Capture the cell that displays the provided text and extract its (X, Y) central coordinate. 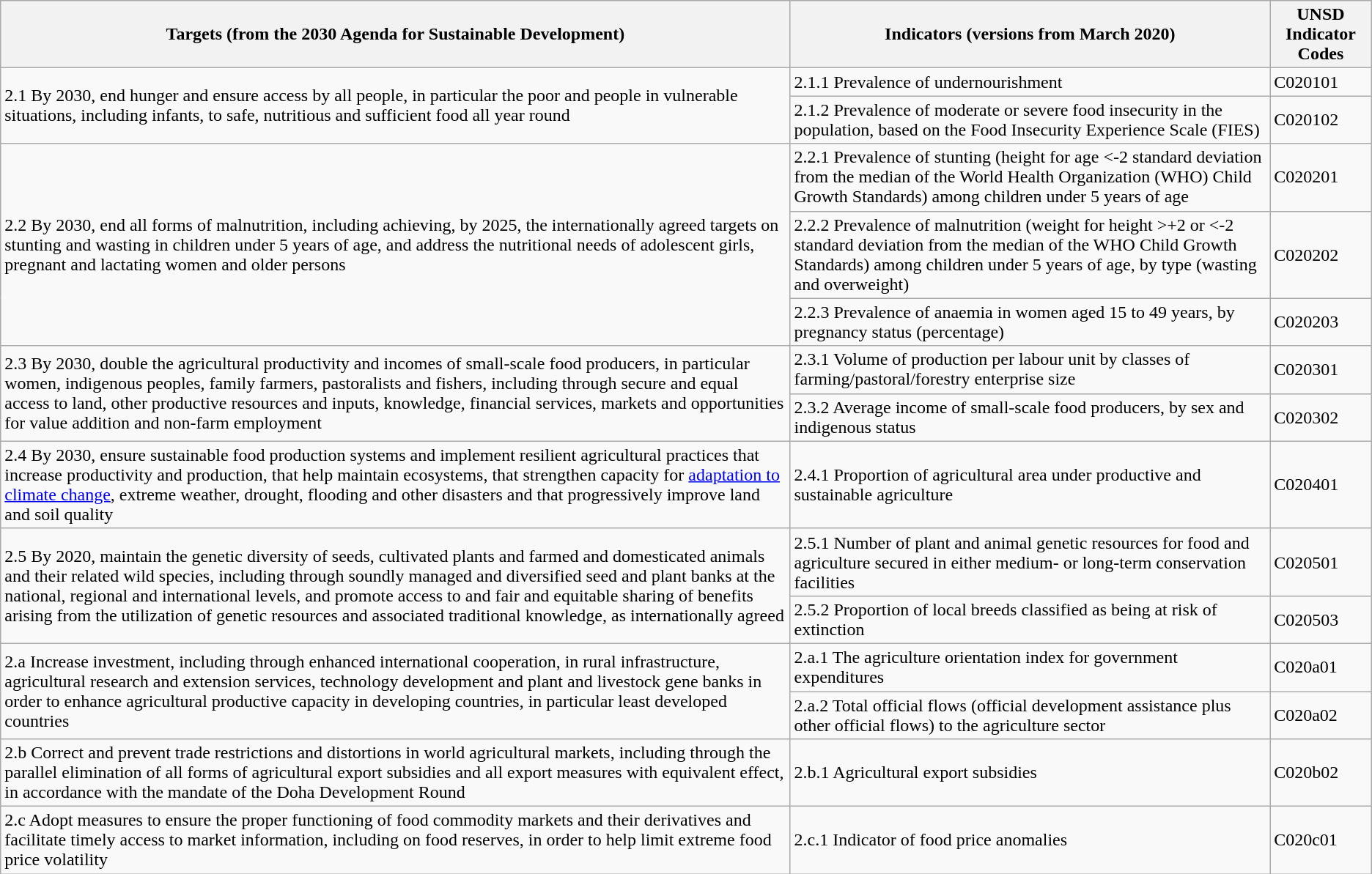
2.4.1 Proportion of agricultural area under productive and sustainable agriculture (1030, 485)
C020503 (1321, 620)
2.b.1 Agricultural export subsidies (1030, 773)
2.c.1 Indicator of food price anomalies (1030, 840)
C020301 (1321, 369)
2.a.1 The agriculture orientation index for government expenditures (1030, 667)
C020a02 (1321, 715)
Indicators (versions from March 2020) (1030, 34)
2.2.3 Prevalence of anaemia in women aged 15 to 49 years, by pregnancy status (percentage) (1030, 322)
2.1.2 Prevalence of moderate or severe food insecurity in the population, based on the Food Insecurity Experience Scale (FIES) (1030, 120)
C020102 (1321, 120)
C020b02 (1321, 773)
C020201 (1321, 177)
C020c01 (1321, 840)
2.3.2 Average income of small-scale food producers, by sex and indigenous status (1030, 418)
C020203 (1321, 322)
2.3.1 Volume of production per labour unit by classes of farming/pastoral/forestry enterprise size (1030, 369)
UNSD Indicator Codes (1321, 34)
2.5.1 Number of plant and animal genetic resources for food and agriculture secured in either medium- or long-term conservation facilities (1030, 562)
C020101 (1321, 82)
2.a.2 Total official flows (official development assistance plus other official flows) to the agriculture sector (1030, 715)
C020202 (1321, 255)
C020501 (1321, 562)
2.1.1 Prevalence of undernourishment (1030, 82)
C020302 (1321, 418)
C020401 (1321, 485)
C020a01 (1321, 667)
2.5.2 Proportion of local breeds classified as being at risk of extinction (1030, 620)
Targets (from the 2030 Agenda for Sustainable Development) (396, 34)
